Find where the given text appears and provide that cell's center as (x, y) coordinate. 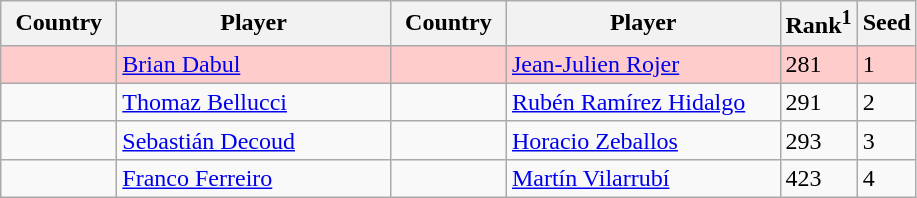
1 (886, 64)
291 (818, 102)
Franco Ferreiro (254, 178)
293 (818, 140)
Seed (886, 24)
Brian Dabul (254, 64)
Thomaz Bellucci (254, 102)
Horacio Zeballos (643, 140)
Martín Vilarrubí (643, 178)
2 (886, 102)
3 (886, 140)
Rank1 (818, 24)
Jean-Julien Rojer (643, 64)
Sebastián Decoud (254, 140)
Rubén Ramírez Hidalgo (643, 102)
4 (886, 178)
281 (818, 64)
423 (818, 178)
